Locate the cell with the specified text and output its [x, y] center coordinate. 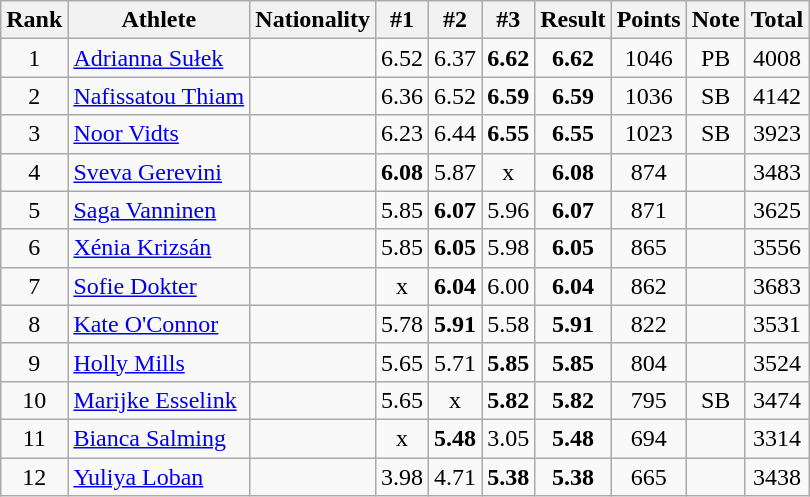
4.71 [456, 477]
10 [34, 400]
1046 [648, 58]
8 [34, 324]
Sofie Dokter [159, 286]
3 [34, 134]
Sveva Gerevini [159, 172]
#2 [456, 20]
1 [34, 58]
665 [648, 477]
3556 [777, 248]
Points [648, 20]
1023 [648, 134]
3.98 [402, 477]
6.37 [456, 58]
5.78 [402, 324]
3483 [777, 172]
3474 [777, 400]
3531 [777, 324]
Kate O'Connor [159, 324]
3923 [777, 134]
871 [648, 210]
6.00 [508, 286]
#1 [402, 20]
5 [34, 210]
Yuliya Loban [159, 477]
3524 [777, 362]
Athlete [159, 20]
6 [34, 248]
Nationality [313, 20]
7 [34, 286]
1036 [648, 96]
5.87 [456, 172]
6.44 [456, 134]
Total [777, 20]
3625 [777, 210]
5.71 [456, 362]
2 [34, 96]
6.36 [402, 96]
874 [648, 172]
4 [34, 172]
Adrianna Sułek [159, 58]
11 [34, 438]
Noor Vidts [159, 134]
3683 [777, 286]
862 [648, 286]
3.05 [508, 438]
865 [648, 248]
5.96 [508, 210]
5.58 [508, 324]
6.23 [402, 134]
Xénia Krizsán [159, 248]
Note [716, 20]
PB [716, 58]
3314 [777, 438]
Bianca Salming [159, 438]
694 [648, 438]
Saga Vanninen [159, 210]
3438 [777, 477]
4142 [777, 96]
804 [648, 362]
795 [648, 400]
Nafissatou Thiam [159, 96]
Result [573, 20]
4008 [777, 58]
12 [34, 477]
9 [34, 362]
Holly Mills [159, 362]
#3 [508, 20]
822 [648, 324]
5.98 [508, 248]
Marijke Esselink [159, 400]
Rank [34, 20]
